For the text-containing cell, return its midpoint in [x, y] coordinate format. 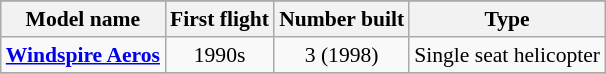
First flight [220, 19]
Model name [83, 19]
Type [507, 19]
Single seat helicopter [507, 55]
Windspire Aeros [83, 55]
Number built [342, 19]
1990s [220, 55]
3 (1998) [342, 55]
